Determine the (X, Y) coordinate at the center of the cell enclosing the given text.  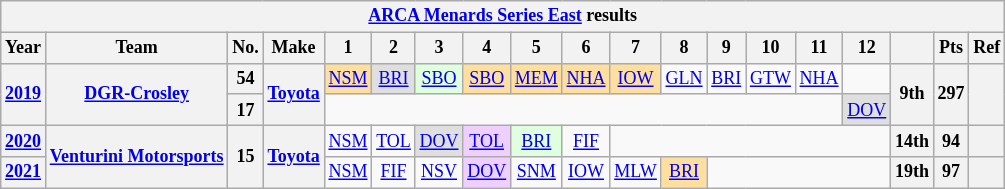
GTW (771, 78)
94 (951, 140)
SNM (537, 172)
Team (136, 48)
Make (294, 48)
ARCA Menards Series East results (503, 16)
GLN (684, 78)
8 (684, 48)
DGR-Crosley (136, 94)
2021 (24, 172)
4 (487, 48)
19th (912, 172)
No. (246, 48)
297 (951, 94)
NSV (439, 172)
10 (771, 48)
Year (24, 48)
6 (586, 48)
2020 (24, 140)
Pts (951, 48)
MLW (636, 172)
7 (636, 48)
14th (912, 140)
2 (394, 48)
17 (246, 110)
1 (348, 48)
5 (537, 48)
Ref (987, 48)
MEM (537, 78)
54 (246, 78)
12 (867, 48)
3 (439, 48)
9 (726, 48)
2019 (24, 94)
11 (819, 48)
97 (951, 172)
15 (246, 156)
Venturini Motorsports (136, 156)
9th (912, 94)
